Return the (X, Y) coordinate for the center point of the cell that contains the specified text.  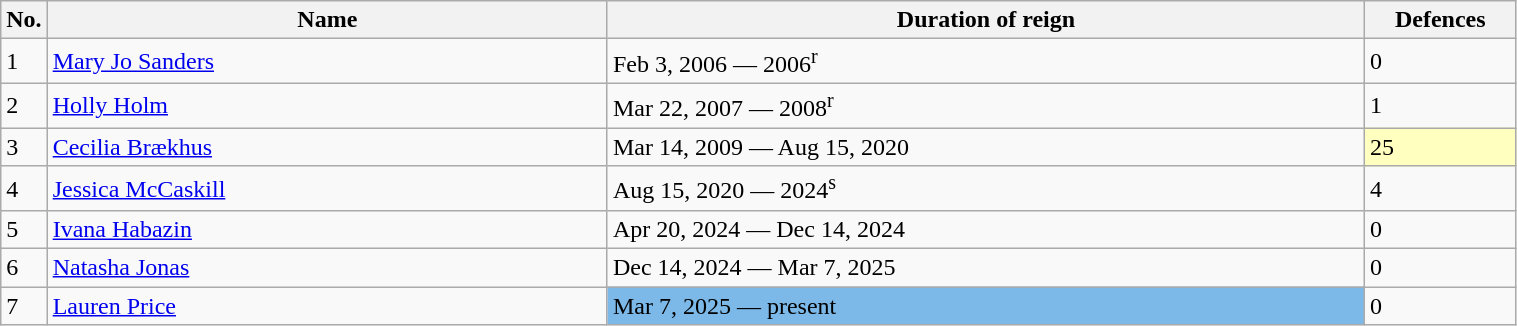
Duration of reign (986, 20)
3 (24, 147)
Mary Jo Sanders (327, 62)
Holly Holm (327, 106)
Mar 7, 2025 — present (986, 306)
Apr 20, 2024 — Dec 14, 2024 (986, 230)
Ivana Habazin (327, 230)
Dec 14, 2024 — Mar 7, 2025 (986, 268)
7 (24, 306)
Natasha Jonas (327, 268)
6 (24, 268)
Mar 22, 2007 — 2008r (986, 106)
25 (1441, 147)
Aug 15, 2020 — 2024s (986, 188)
2 (24, 106)
Lauren Price (327, 306)
Defences (1441, 20)
No. (24, 20)
Jessica McCaskill (327, 188)
5 (24, 230)
Name (327, 20)
Cecilia Brækhus (327, 147)
Feb 3, 2006 — 2006r (986, 62)
Mar 14, 2009 — Aug 15, 2020 (986, 147)
